For the text-containing cell, return its midpoint in (x, y) coordinate format. 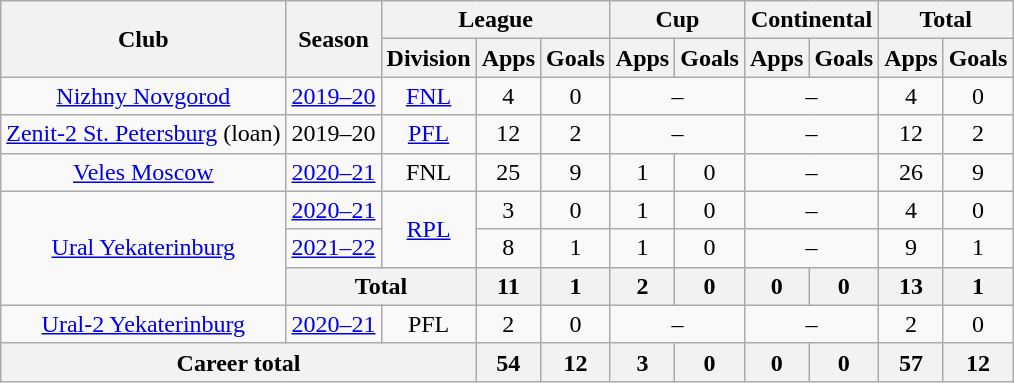
54 (508, 362)
8 (508, 248)
Ural Yekaterinburg (144, 248)
57 (911, 362)
13 (911, 286)
25 (508, 172)
Division (428, 58)
Ural-2 Yekaterinburg (144, 324)
Nizhny Novgorod (144, 96)
Cup (677, 20)
2021–22 (334, 248)
Zenit-2 St. Petersburg (loan) (144, 134)
Continental (811, 20)
Veles Moscow (144, 172)
Club (144, 39)
Season (334, 39)
RPL (428, 229)
26 (911, 172)
League (496, 20)
Career total (238, 362)
11 (508, 286)
